Detect which cell encompasses the target text, then output its (X, Y) center coordinate. 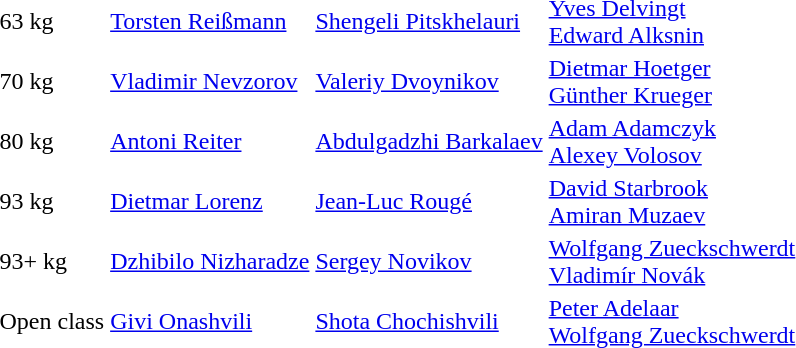
Jean-Luc Rougé (429, 202)
Vladimir Nevzorov (210, 82)
Antoni Reiter (210, 142)
Abdulgadzhi Barkalaev (429, 142)
Sergey Novikov (429, 262)
Valeriy Dvoynikov (429, 82)
Dzhibilo Nizharadze (210, 262)
Dietmar Lorenz (210, 202)
